Return [X, Y] of the center of cell containing provided text 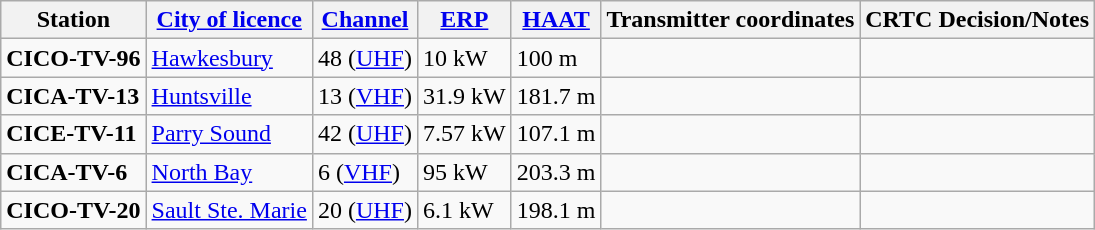
Channel [364, 20]
CICO-TV-96 [74, 58]
100 m [556, 58]
42 (UHF) [364, 134]
95 kW [464, 172]
Hawkesbury [229, 58]
CRTC Decision/Notes [978, 20]
HAAT [556, 20]
CICE-TV-11 [74, 134]
Parry Sound [229, 134]
107.1 m [556, 134]
North Bay [229, 172]
203.3 m [556, 172]
13 (VHF) [364, 96]
7.57 kW [464, 134]
31.9 kW [464, 96]
6.1 kW [464, 210]
ERP [464, 20]
48 (UHF) [364, 58]
20 (UHF) [364, 210]
198.1 m [556, 210]
Station [74, 20]
10 kW [464, 58]
Huntsville [229, 96]
CICO-TV-20 [74, 210]
City of licence [229, 20]
181.7 m [556, 96]
CICA-TV-13 [74, 96]
Transmitter coordinates [730, 20]
Sault Ste. Marie [229, 210]
6 (VHF) [364, 172]
CICA-TV-6 [74, 172]
